For the text-containing cell, return its midpoint in [x, y] coordinate format. 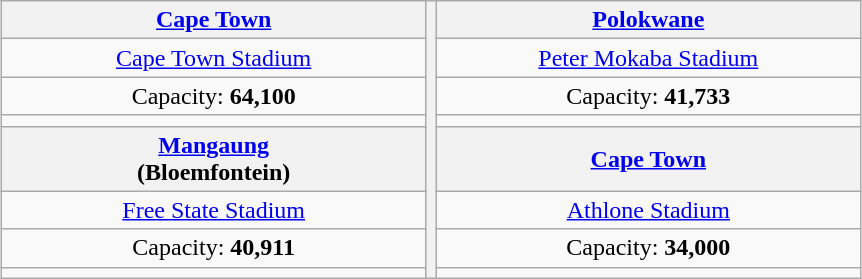
Capacity: 41,733 [649, 96]
Free State Stadium [214, 210]
Capacity: 34,000 [649, 248]
Athlone Stadium [649, 210]
Capacity: 40,911 [214, 248]
Peter Mokaba Stadium [649, 58]
Polokwane [649, 20]
Cape Town Stadium [214, 58]
Mangaung(Bloemfontein) [214, 158]
Capacity: 64,100 [214, 96]
